Scan for the cell matching the given text and deliver its (x, y) coordinate at center. 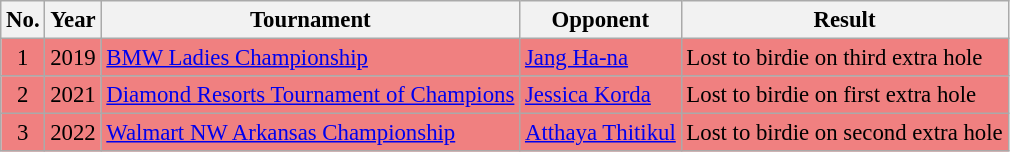
3 (23, 133)
Diamond Resorts Tournament of Champions (310, 95)
Tournament (310, 20)
1 (23, 58)
BMW Ladies Championship (310, 58)
Walmart NW Arkansas Championship (310, 133)
Jang Ha-na (600, 58)
Atthaya Thitikul (600, 133)
Lost to birdie on first extra hole (844, 95)
2 (23, 95)
Lost to birdie on third extra hole (844, 58)
Lost to birdie on second extra hole (844, 133)
2021 (73, 95)
No. (23, 20)
Result (844, 20)
Year (73, 20)
2022 (73, 133)
Jessica Korda (600, 95)
2019 (73, 58)
Opponent (600, 20)
